Output the (x, y) coordinate of the center of the cell containing the given text.  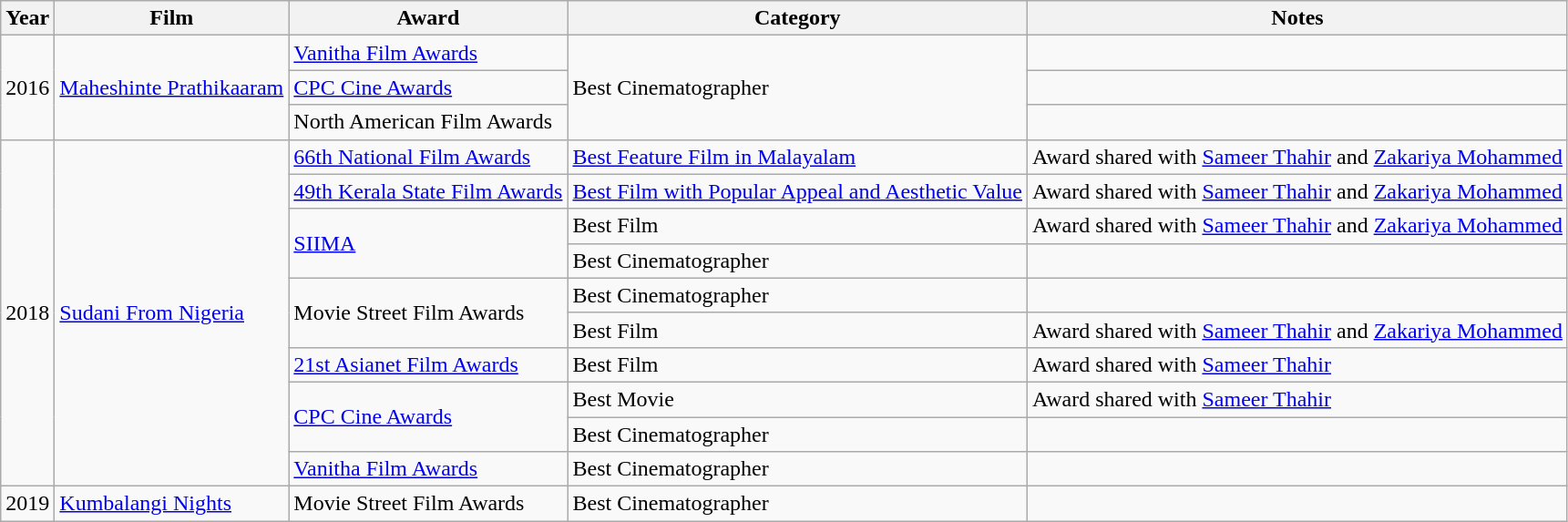
49th Kerala State Film Awards (428, 191)
Award (428, 18)
21st Asianet Film Awards (428, 364)
2019 (27, 504)
Maheshinte Prathikaaram (171, 87)
Sudani From Nigeria (171, 313)
Kumbalangi Nights (171, 504)
2018 (27, 313)
66th National Film Awards (428, 157)
Best Film with Popular Appeal and Aesthetic Value (798, 191)
Category (798, 18)
Film (171, 18)
Best Feature Film in Malayalam (798, 157)
Best Movie (798, 399)
Year (27, 18)
2016 (27, 87)
SIIMA (428, 243)
Notes (1297, 18)
North American Film Awards (428, 122)
